Output the (X, Y) coordinate of the center of the cell containing the given text.  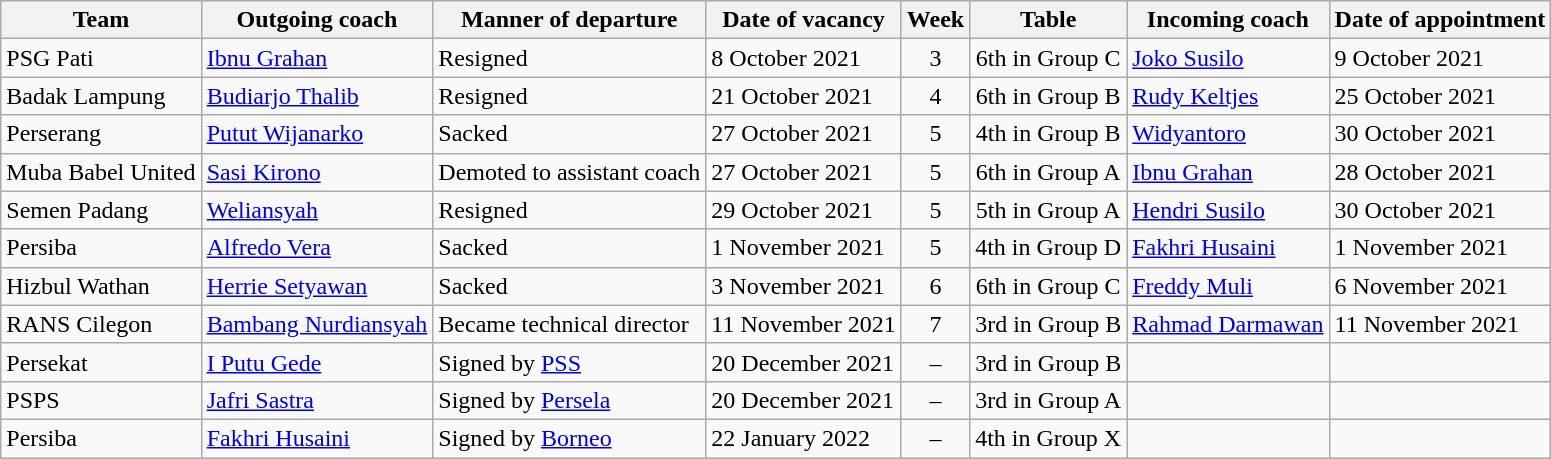
Date of appointment (1440, 20)
21 October 2021 (804, 96)
4th in Group D (1048, 248)
4th in Group X (1048, 438)
Signed by Persela (570, 400)
Rahmad Darmawan (1228, 324)
Hendri Susilo (1228, 210)
Jafri Sastra (317, 400)
Budiarjo Thalib (317, 96)
4th in Group B (1048, 134)
28 October 2021 (1440, 172)
8 October 2021 (804, 58)
Bambang Nurdiansyah (317, 324)
6th in Group A (1048, 172)
Alfredo Vera (317, 248)
Widyantoro (1228, 134)
3 November 2021 (804, 286)
Week (935, 20)
Semen Padang (101, 210)
5th in Group A (1048, 210)
Outgoing coach (317, 20)
Became technical director (570, 324)
Incoming coach (1228, 20)
6 November 2021 (1440, 286)
Weliansyah (317, 210)
Herrie Setyawan (317, 286)
3rd in Group A (1048, 400)
Perserang (101, 134)
9 October 2021 (1440, 58)
Hizbul Wathan (101, 286)
6 (935, 286)
I Putu Gede (317, 362)
PSPS (101, 400)
6th in Group B (1048, 96)
Demoted to assistant coach (570, 172)
Joko Susilo (1228, 58)
4 (935, 96)
PSG Pati (101, 58)
Manner of departure (570, 20)
22 January 2022 (804, 438)
Freddy Muli (1228, 286)
25 October 2021 (1440, 96)
Rudy Keltjes (1228, 96)
Sasi Kirono (317, 172)
Signed by Borneo (570, 438)
3 (935, 58)
Date of vacancy (804, 20)
RANS Cilegon (101, 324)
Putut Wijanarko (317, 134)
Persekat (101, 362)
Muba Babel United (101, 172)
29 October 2021 (804, 210)
Team (101, 20)
Table (1048, 20)
Badak Lampung (101, 96)
7 (935, 324)
Signed by PSS (570, 362)
